Identify which cell holds the provided text, then report its (X, Y) central coordinate. 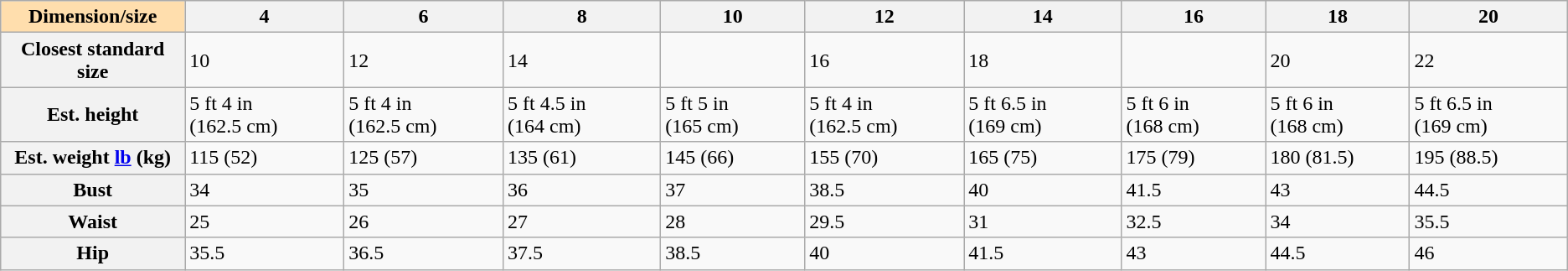
Closest standard size (93, 60)
37.5 (582, 253)
25 (265, 221)
155 (70) (885, 158)
Bust (93, 190)
175 (79) (1194, 158)
145 (66) (733, 158)
37 (733, 190)
Hip (93, 253)
28 (733, 221)
5 ft 4.5 in (164 cm) (582, 114)
165 (75) (1043, 158)
32.5 (1194, 221)
27 (582, 221)
26 (424, 221)
22 (1488, 60)
Est. height (93, 114)
29.5 (885, 221)
125 (57) (424, 158)
Waist (93, 221)
195 (88.5) (1488, 158)
Est. weight lb (kg) (93, 158)
8 (582, 17)
46 (1488, 253)
31 (1043, 221)
115 (52) (265, 158)
6 (424, 17)
180 (81.5) (1338, 158)
4 (265, 17)
Dimension/size (93, 17)
135 (61) (582, 158)
35 (424, 190)
36 (582, 190)
36.5 (424, 253)
5 ft 5 in (165 cm) (733, 114)
